Output the (x, y) coordinate of the center of the cell containing the given text.  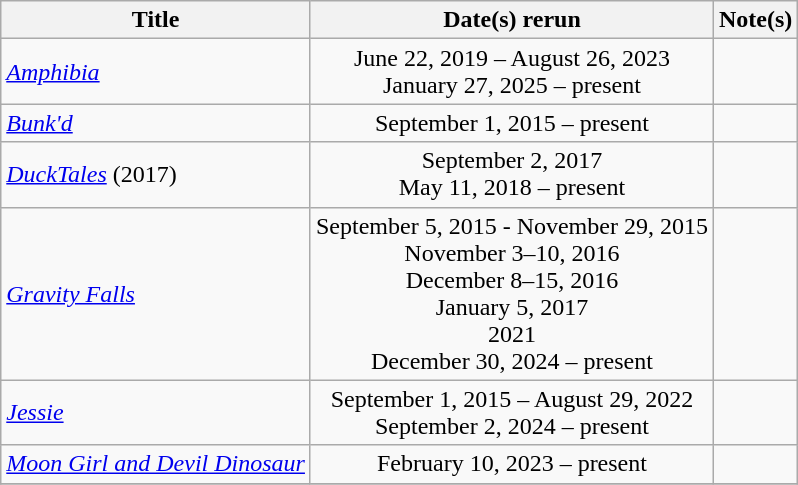
September 5, 2015 - November 29, 2015 November 3–10, 2016 December 8–15, 2016 January 5, 2017 2021 December 30, 2024 – present (512, 294)
Amphibia (156, 72)
June 22, 2019 – August 26, 2023January 27, 2025 – present (512, 72)
Title (156, 20)
September 1, 2015 – present (512, 123)
DuckTales (2017) (156, 174)
Jessie (156, 412)
Note(s) (755, 20)
Bunk'd (156, 123)
September 2, 2017May 11, 2018 – present (512, 174)
Gravity Falls (156, 294)
September 1, 2015 – August 29, 2022 September 2, 2024 – present (512, 412)
Moon Girl and Devil Dinosaur (156, 464)
Date(s) rerun (512, 20)
February 10, 2023 – present (512, 464)
